Return the (x, y) coordinate for the center point of the cell that contains the specified text.  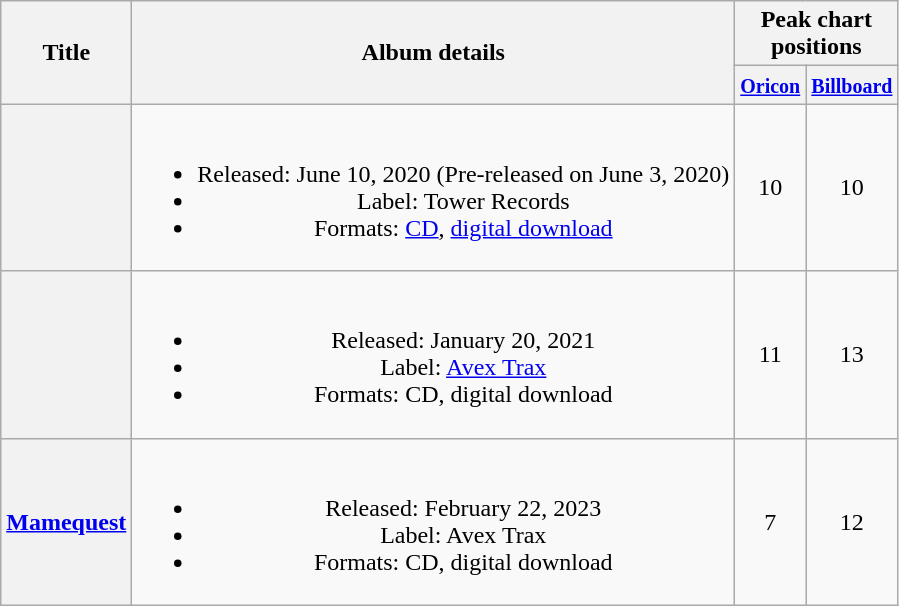
12 (852, 522)
Mamequest (66, 522)
Title (66, 52)
Peak chart positions (816, 34)
Album details (434, 52)
Released: February 22, 2023Label: Avex TraxFormats: CD, digital download (434, 522)
Released: June 10, 2020 (Pre-released on June 3, 2020)Label: Tower RecordsFormats: CD, digital download (434, 188)
13 (852, 354)
Billboard (852, 85)
Released: January 20, 2021Label: Avex TraxFormats: CD, digital download (434, 354)
11 (770, 354)
Oricon (770, 85)
7 (770, 522)
